Detect which cell encompasses the target text, then output its [X, Y] center coordinate. 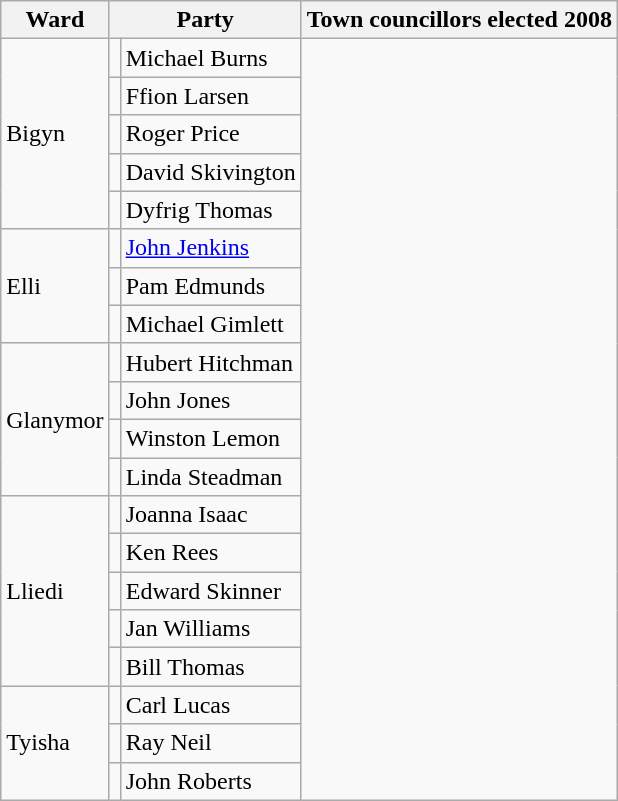
John Jones [210, 400]
Jan Williams [210, 629]
David Skivington [210, 172]
Bigyn [55, 134]
Hubert Hitchman [210, 362]
Winston Lemon [210, 438]
Ken Rees [210, 553]
Pam Edmunds [210, 286]
Michael Burns [210, 58]
Ffion Larsen [210, 96]
Elli [55, 286]
John Jenkins [210, 248]
Bill Thomas [210, 667]
Party [205, 20]
Tyisha [55, 743]
Glanymor [55, 419]
Linda Steadman [210, 477]
Dyfrig Thomas [210, 210]
Edward Skinner [210, 591]
Town councillors elected 2008 [459, 20]
Michael Gimlett [210, 324]
Roger Price [210, 134]
Carl Lucas [210, 705]
Ray Neil [210, 743]
Ward [55, 20]
John Roberts [210, 781]
Joanna Isaac [210, 515]
Lliedi [55, 591]
